Capture the cell that displays the provided text and extract its [x, y] central coordinate. 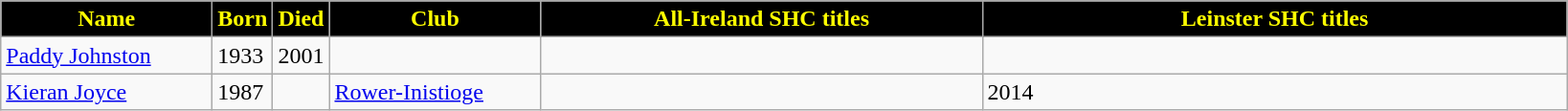
Name [107, 19]
2001 [301, 55]
Club [435, 19]
Paddy Johnston [107, 55]
2014 [1275, 92]
Rower-Inistioge [435, 92]
Born [243, 19]
Leinster SHC titles [1275, 19]
1933 [243, 55]
All-Ireland SHC titles [762, 19]
Died [301, 19]
1987 [243, 92]
Kieran Joyce [107, 92]
